Pinpoint the cell where the given text exists, returning its [X, Y] midpoint coordinate. 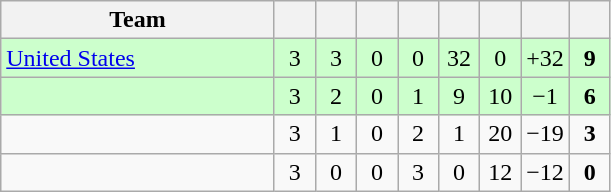
+32 [546, 58]
12 [500, 172]
20 [500, 134]
10 [500, 96]
−19 [546, 134]
6 [590, 96]
−12 [546, 172]
Team [138, 20]
32 [460, 58]
United States [138, 58]
−1 [546, 96]
